Extract the [X, Y] coordinate from the center of the cell holding the provided text.  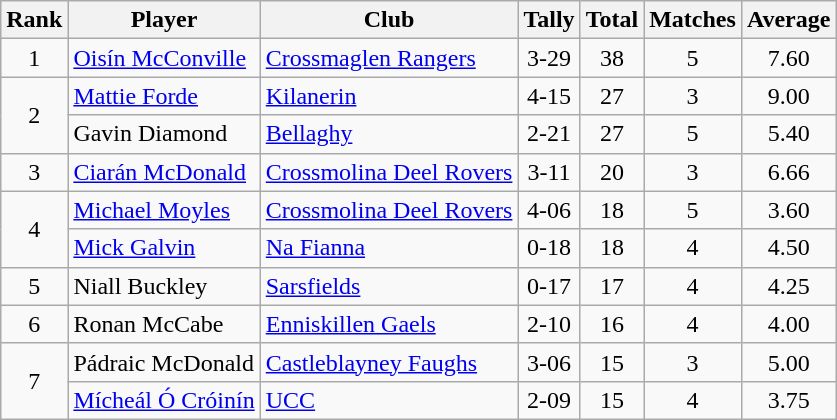
20 [612, 172]
17 [612, 286]
2-09 [549, 400]
7.60 [788, 58]
Gavin Diamond [164, 134]
Castleblayney Faughs [389, 362]
0-17 [549, 286]
Sarsfields [389, 286]
3.75 [788, 400]
Mick Galvin [164, 248]
3-06 [549, 362]
Mattie Forde [164, 96]
Average [788, 20]
Enniskillen Gaels [389, 324]
4.50 [788, 248]
9.00 [788, 96]
Crossmaglen Rangers [389, 58]
4.00 [788, 324]
Michael Moyles [164, 210]
Bellaghy [389, 134]
7 [34, 381]
3.60 [788, 210]
0-18 [549, 248]
5.00 [788, 362]
Na Fianna [389, 248]
Pádraic McDonald [164, 362]
38 [612, 58]
2-21 [549, 134]
4-15 [549, 96]
Ciarán McDonald [164, 172]
16 [612, 324]
3-29 [549, 58]
Total [612, 20]
6 [34, 324]
3-11 [549, 172]
Ronan McCabe [164, 324]
2-10 [549, 324]
Tally [549, 20]
Mícheál Ó Cróinín [164, 400]
Niall Buckley [164, 286]
5.40 [788, 134]
2 [34, 115]
Matches [693, 20]
1 [34, 58]
Club [389, 20]
Kilanerin [389, 96]
Oisín McConville [164, 58]
Player [164, 20]
4.25 [788, 286]
4-06 [549, 210]
6.66 [788, 172]
Rank [34, 20]
UCC [389, 400]
